Output the [x, y] coordinate of the center of the cell containing the given text.  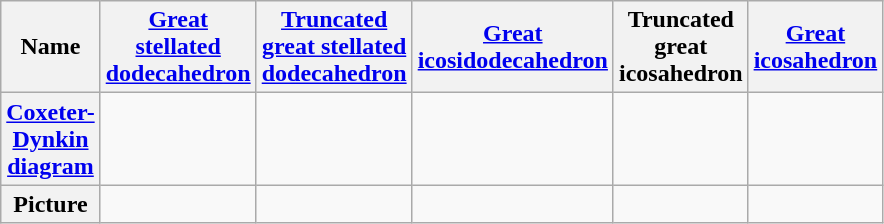
Coxeter-Dynkindiagram [50, 139]
Truncatedgreaticosahedron [680, 47]
Greaticosahedron [816, 47]
Truncated great stellated dodecahedron [334, 47]
Name [50, 47]
Picture [50, 204]
Greatstellateddodecahedron [178, 47]
Greaticosidodecahedron [512, 47]
